Locate the cell with the specified text and output its [x, y] center coordinate. 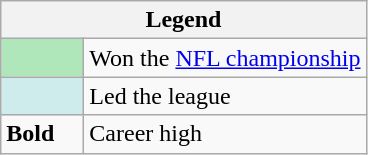
Career high [225, 134]
Won the NFL championship [225, 58]
Bold [42, 134]
Led the league [225, 96]
Legend [184, 20]
